Find where the given text appears and provide that cell's center as (x, y) coordinate. 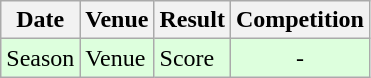
- (300, 58)
Result (192, 20)
Competition (300, 20)
Date (40, 20)
Season (40, 58)
Score (192, 58)
